Output the [x, y] coordinate of the center of the cell containing the given text.  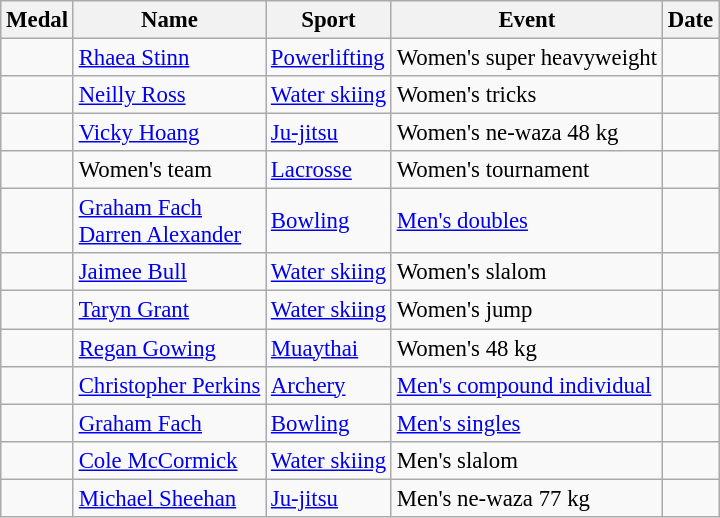
Women's 48 kg [526, 348]
Sport [329, 20]
Event [526, 20]
Men's compound individual [526, 385]
Men's ne-waza 77 kg [526, 498]
Rhaea Stinn [169, 58]
Women's tricks [526, 95]
Men's doubles [526, 222]
Women's slalom [526, 273]
Cole McCormick [169, 460]
Regan Gowing [169, 348]
Powerlifting [329, 58]
Michael Sheehan [169, 498]
Graham Fach [169, 423]
Medal [38, 20]
Graham FachDarren Alexander [169, 222]
Women's tournament [526, 170]
Lacrosse [329, 170]
Muaythai [329, 348]
Christopher Perkins [169, 385]
Vicky Hoang [169, 133]
Men's singles [526, 423]
Neilly Ross [169, 95]
Jaimee Bull [169, 273]
Women's jump [526, 310]
Date [690, 20]
Women's ne-waza 48 kg [526, 133]
Name [169, 20]
Women's super heavyweight [526, 58]
Women's team [169, 170]
Archery [329, 385]
Taryn Grant [169, 310]
Men's slalom [526, 460]
